Capture the cell that displays the provided text and extract its [x, y] central coordinate. 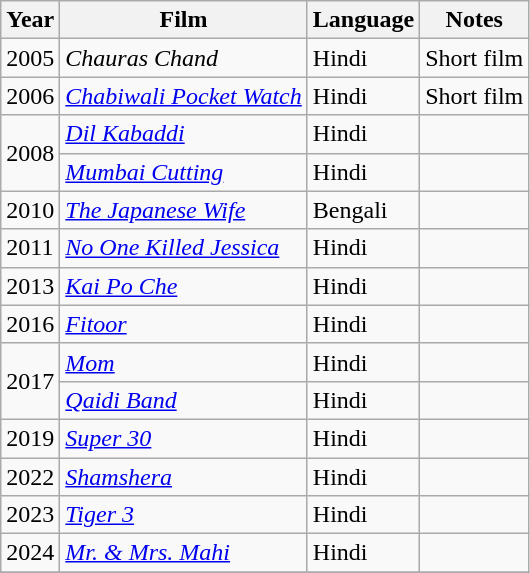
2024 [30, 553]
Year [30, 20]
No One Killed Jessica [184, 248]
Qaidi Band [184, 400]
Language [363, 20]
2019 [30, 438]
Chabiwali Pocket Watch [184, 96]
Bengali [363, 210]
2006 [30, 96]
Tiger 3 [184, 515]
2008 [30, 153]
Kai Po Che [184, 286]
Chauras Chand [184, 58]
2016 [30, 324]
Fitoor [184, 324]
Mumbai Cutting [184, 172]
2011 [30, 248]
The Japanese Wife [184, 210]
Film [184, 20]
2023 [30, 515]
Mom [184, 362]
2017 [30, 381]
2010 [30, 210]
Shamshera [184, 477]
Notes [474, 20]
Dil Kabaddi [184, 134]
2005 [30, 58]
2013 [30, 286]
Mr. & Mrs. Mahi [184, 553]
2022 [30, 477]
Super 30 [184, 438]
